Find where the given text appears and provide that cell's center as [X, Y] coordinate. 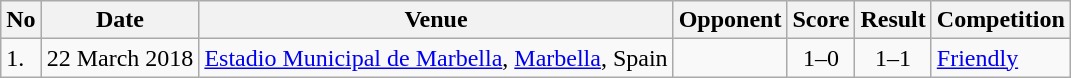
Score [821, 20]
Friendly [1000, 58]
Date [120, 20]
Opponent [730, 20]
Estadio Municipal de Marbella, Marbella, Spain [436, 58]
Competition [1000, 20]
22 March 2018 [120, 58]
Result [893, 20]
1–0 [821, 58]
1–1 [893, 58]
1. [21, 58]
Venue [436, 20]
No [21, 20]
